Return (X, Y) of the center of cell containing provided text 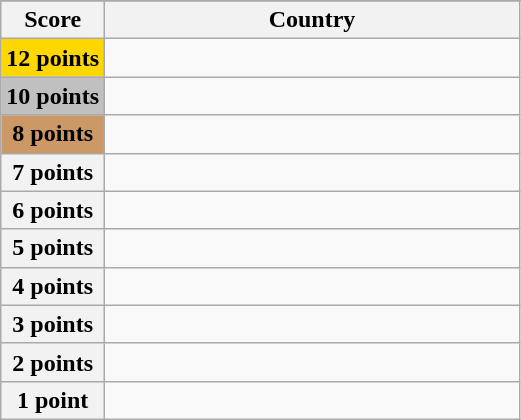
7 points (53, 172)
12 points (53, 58)
8 points (53, 134)
Country (312, 20)
2 points (53, 362)
Score (53, 20)
3 points (53, 324)
10 points (53, 96)
5 points (53, 248)
6 points (53, 210)
1 point (53, 400)
4 points (53, 286)
